Detect which cell encompasses the target text, then output its [x, y] center coordinate. 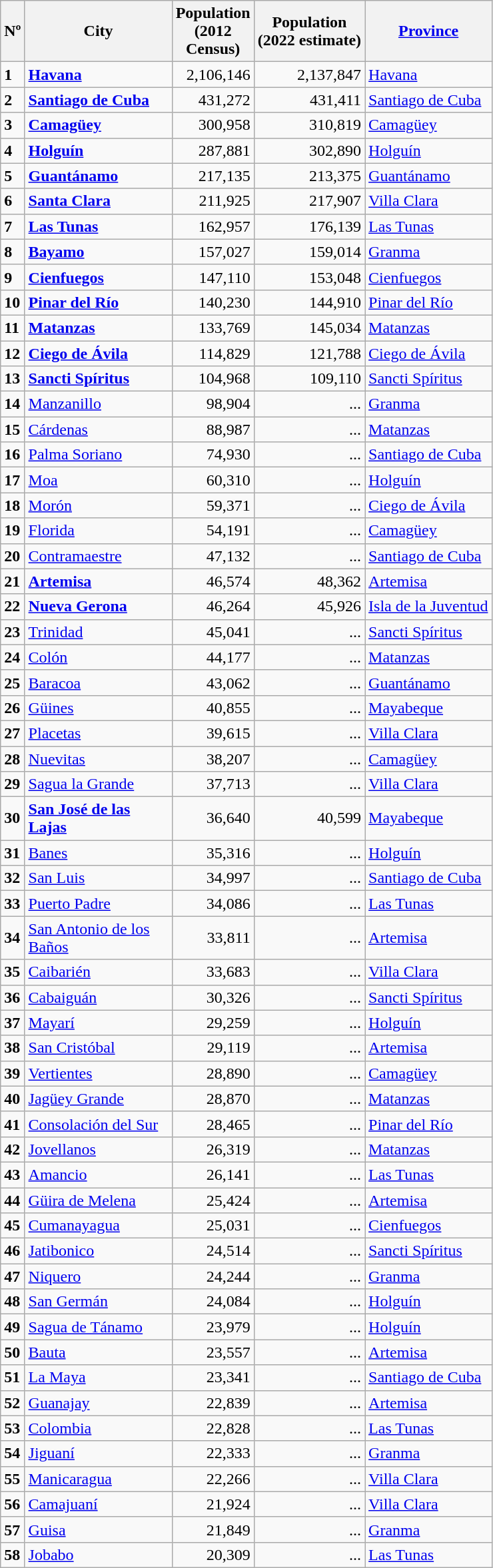
Morón [99, 505]
44,177 [213, 657]
Cabaiguán [99, 997]
Consolación del Sur [99, 1124]
109,110 [309, 379]
Cárdenas [99, 429]
La Maya [99, 1378]
140,230 [213, 302]
22 [13, 607]
46 [13, 1251]
176,139 [309, 226]
Colombia [99, 1428]
34 [13, 937]
San Cristóbal [99, 1048]
22,839 [213, 1403]
Population (2012 Census) [213, 31]
28,465 [213, 1124]
26,141 [213, 1175]
19 [13, 531]
Palma Soriano [99, 455]
14 [13, 404]
287,881 [213, 150]
Amancio [99, 1175]
21,924 [213, 1504]
12 [13, 354]
37,713 [213, 784]
Bayamo [99, 252]
San Germán [99, 1302]
Baracoa [99, 682]
Sagua la Grande [99, 784]
5 [13, 176]
22,828 [213, 1428]
145,034 [309, 328]
159,014 [309, 252]
310,819 [309, 125]
53 [13, 1428]
23,557 [213, 1352]
25,031 [213, 1226]
28,890 [213, 1073]
147,110 [213, 277]
45 [13, 1226]
Caibarién [99, 972]
Guisa [99, 1529]
Camajuaní [99, 1504]
211,925 [213, 201]
8 [13, 252]
9 [13, 277]
Guanajay [99, 1403]
25,424 [213, 1200]
38,207 [213, 758]
29 [13, 784]
56 [13, 1504]
48,362 [309, 581]
37 [13, 1023]
Niquero [99, 1276]
24,084 [213, 1302]
144,910 [309, 302]
Province [429, 31]
18 [13, 505]
57 [13, 1529]
28,870 [213, 1099]
54,191 [213, 531]
Nueva Gerona [99, 607]
21 [13, 581]
Isla de la Juventud [429, 607]
51 [13, 1378]
25 [13, 682]
City [99, 31]
33 [13, 904]
217,907 [309, 201]
162,957 [213, 226]
Mayarí [99, 1023]
Jobabo [99, 1555]
33,811 [213, 937]
33,683 [213, 972]
Banes [99, 853]
55 [13, 1479]
36,640 [213, 819]
35,316 [213, 853]
Florida [99, 531]
San José de las Lajas [99, 819]
2,137,847 [309, 75]
Moa [99, 480]
Nº [13, 31]
39,615 [213, 733]
17 [13, 480]
300,958 [213, 125]
88,987 [213, 429]
217,135 [213, 176]
60,310 [213, 480]
42 [13, 1149]
Jiguaní [99, 1453]
10 [13, 302]
35 [13, 972]
7 [13, 226]
302,890 [309, 150]
1 [13, 75]
26,319 [213, 1149]
21,849 [213, 1529]
24 [13, 657]
23 [13, 632]
32 [13, 878]
4 [13, 150]
38 [13, 1048]
47 [13, 1276]
43 [13, 1175]
Güines [99, 708]
40 [13, 1099]
Cumanayagua [99, 1226]
45,041 [213, 632]
Nuevitas [99, 758]
58 [13, 1555]
31 [13, 853]
41 [13, 1124]
22,333 [213, 1453]
20,309 [213, 1555]
29,119 [213, 1048]
6 [13, 201]
Jagüey Grande [99, 1099]
Population (2022 estimate) [309, 31]
Santa Clara [99, 201]
59,371 [213, 505]
104,968 [213, 379]
3 [13, 125]
29,259 [213, 1023]
114,829 [213, 354]
Contramaestre [99, 556]
50 [13, 1352]
Vertientes [99, 1073]
44 [13, 1200]
157,027 [213, 252]
Puerto Padre [99, 904]
43,062 [213, 682]
28 [13, 758]
30 [13, 819]
34,997 [213, 878]
26 [13, 708]
52 [13, 1403]
27 [13, 733]
Güira de Melena [99, 1200]
24,244 [213, 1276]
74,930 [213, 455]
Bauta [99, 1352]
48 [13, 1302]
40,599 [309, 819]
23,979 [213, 1327]
Manicaragua [99, 1479]
23,341 [213, 1378]
2,106,146 [213, 75]
47,132 [213, 556]
153,048 [309, 277]
16 [13, 455]
431,411 [309, 100]
24,514 [213, 1251]
49 [13, 1327]
36 [13, 997]
431,272 [213, 100]
46,574 [213, 581]
Colón [99, 657]
15 [13, 429]
30,326 [213, 997]
San Luis [99, 878]
45,926 [309, 607]
Sagua de Tánamo [99, 1327]
40,855 [213, 708]
22,266 [213, 1479]
98,904 [213, 404]
54 [13, 1453]
133,769 [213, 328]
46,264 [213, 607]
13 [13, 379]
11 [13, 328]
Jovellanos [99, 1149]
213,375 [309, 176]
39 [13, 1073]
34,086 [213, 904]
Placetas [99, 733]
Trinidad [99, 632]
Jatibonico [99, 1251]
20 [13, 556]
San Antonio de los Baños [99, 937]
121,788 [309, 354]
2 [13, 100]
Manzanillo [99, 404]
